Determine the [x, y] coordinate at the center of the cell enclosing the given text.  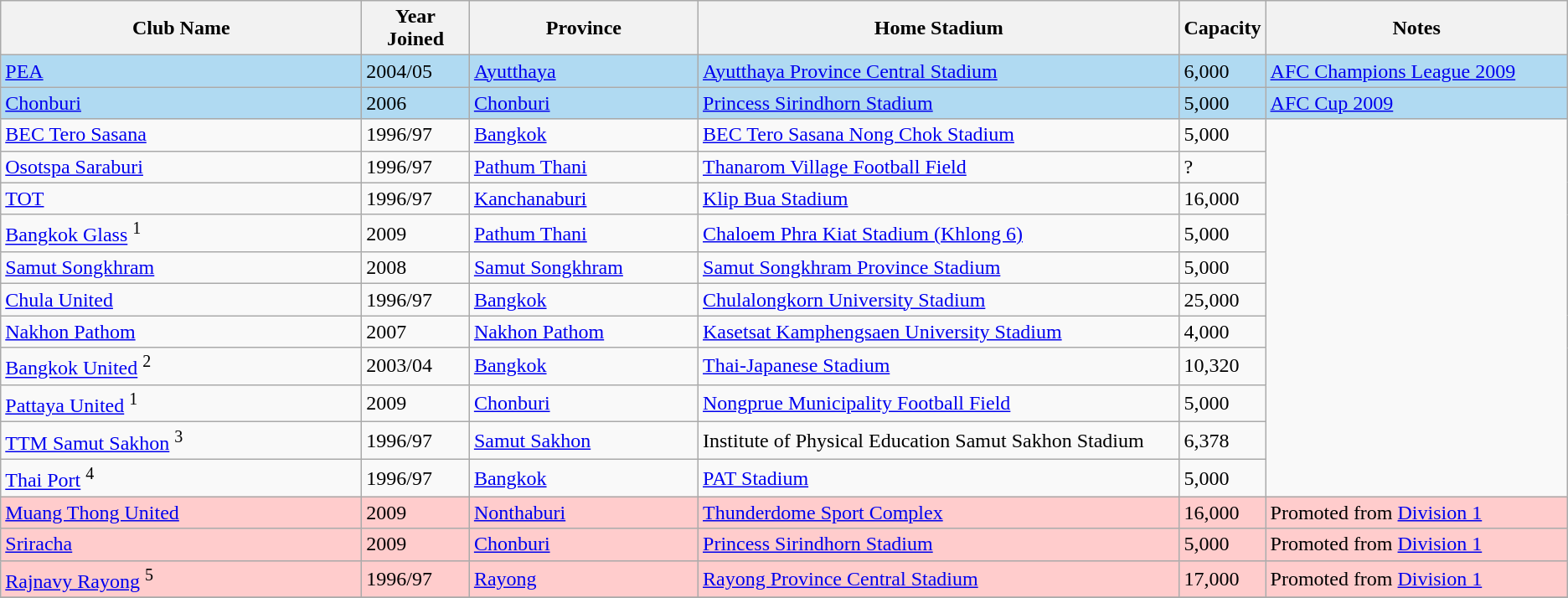
TOT [181, 198]
Capacity [1223, 28]
Rajnavy Rayong 5 [181, 580]
BEC Tero Sasana Nong Chok Stadium [939, 135]
Thunderdome Sport Complex [939, 513]
Club Name [181, 28]
PAT Stadium [939, 479]
PEA [181, 71]
Chulalongkorn University Stadium [939, 300]
2006 [415, 103]
Chula United [181, 300]
17,000 [1223, 580]
6,378 [1223, 441]
Notes [1416, 28]
Bangkok Glass 1 [181, 233]
AFC Champions League 2009 [1416, 71]
Home Stadium [939, 28]
Ayutthaya Province Central Stadium [939, 71]
Rayong [583, 580]
Nonthaburi [583, 513]
Pattaya United 1 [181, 404]
Bangkok United 2 [181, 367]
Samut Songkhram Province Stadium [939, 268]
Chaloem Phra Kiat Stadium (Khlong 6) [939, 233]
Samut Sakhon [583, 441]
AFC Cup 2009 [1416, 103]
Kanchanaburi [583, 198]
Kasetsat Kamphengsaen University Stadium [939, 332]
2003/04 [415, 367]
Thai-Japanese Stadium [939, 367]
Nongprue Municipality Football Field [939, 404]
Thanarom Village Football Field [939, 167]
TTM Samut Sakhon 3 [181, 441]
Osotspa Saraburi [181, 167]
10,320 [1223, 367]
2004/05 [415, 71]
Province [583, 28]
2008 [415, 268]
Rayong Province Central Stadium [939, 580]
Muang Thong United [181, 513]
2007 [415, 332]
Sriracha [181, 544]
6,000 [1223, 71]
Klip Bua Stadium [939, 198]
Ayutthaya [583, 71]
Year Joined [415, 28]
Thai Port 4 [181, 479]
4,000 [1223, 332]
? [1223, 167]
25,000 [1223, 300]
Institute of Physical Education Samut Sakhon Stadium [939, 441]
BEC Tero Sasana [181, 135]
